Find where the given text appears and provide that cell's center as [X, Y] coordinate. 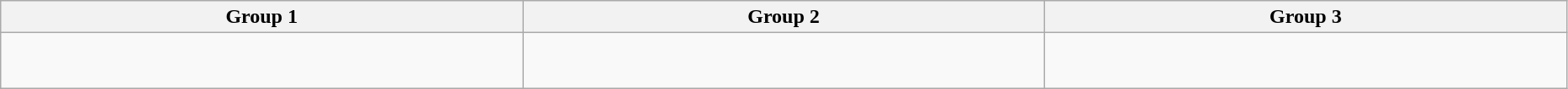
Group 3 [1306, 17]
Group 2 [784, 17]
Group 1 [261, 17]
